Identify which cell holds the provided text, then report its [x, y] central coordinate. 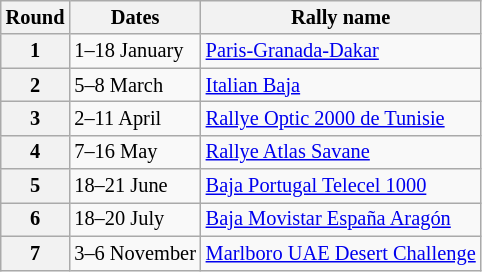
3 [36, 118]
7 [36, 253]
Baja Movistar España Aragón [341, 219]
5–8 March [134, 85]
Marlboro UAE Desert Challenge [341, 253]
2 [36, 85]
Round [36, 17]
1–18 January [134, 51]
5 [36, 186]
Rally name [341, 17]
18–21 June [134, 186]
6 [36, 219]
Dates [134, 17]
Baja Portugal Telecel 1000 [341, 186]
2–11 April [134, 118]
3–6 November [134, 253]
Rallye Optic 2000 de Tunisie [341, 118]
Italian Baja [341, 85]
7–16 May [134, 152]
Rallye Atlas Savane [341, 152]
4 [36, 152]
Paris-Granada-Dakar [341, 51]
18–20 July [134, 219]
1 [36, 51]
